From the cell containing the given text, extract its center point as (x, y) coordinate. 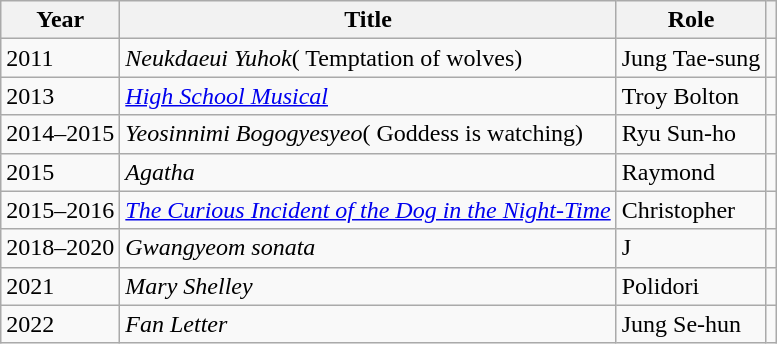
Jung Se-hun (691, 324)
Jung Tae-sung (691, 58)
Troy Bolton (691, 96)
Mary Shelley (368, 286)
Raymond (691, 172)
Fan Letter (368, 324)
2022 (60, 324)
Ryu Sun-ho (691, 134)
2014–2015 (60, 134)
Gwangyeom sonata (368, 248)
Role (691, 20)
The Curious Incident of the Dog in the Night-Time (368, 210)
High School Musical (368, 96)
Neukdaeui Yuhok( Temptation of wolves) (368, 58)
2015 (60, 172)
Christopher (691, 210)
J (691, 248)
Yeosinnimi Bogogyesyeo( Goddess is watching) (368, 134)
2013 (60, 96)
2018–2020 (60, 248)
2015–2016 (60, 210)
2011 (60, 58)
Polidori (691, 286)
2021 (60, 286)
Agatha (368, 172)
Title (368, 20)
Year (60, 20)
